Find where the given text appears and provide that cell's center as (X, Y) coordinate. 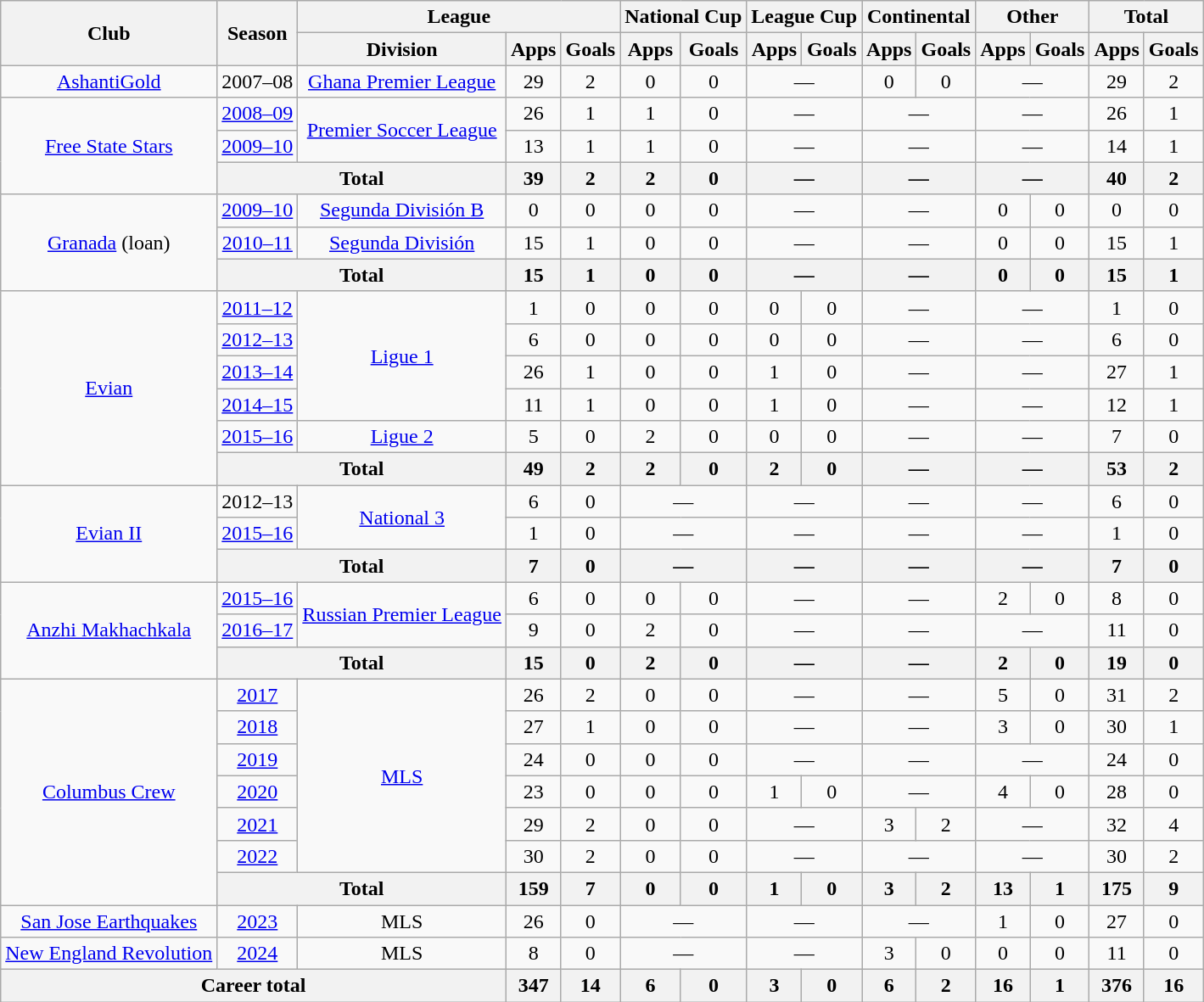
Other (1033, 17)
National Cup (684, 17)
19 (1117, 663)
Columbus Crew (109, 792)
2007–08 (258, 81)
2014–15 (258, 405)
2017 (258, 695)
31 (1117, 695)
National 3 (402, 518)
Ligue 2 (402, 437)
2024 (258, 954)
2010–11 (258, 243)
Evian (109, 388)
San Jose Earthquakes (109, 921)
Russian Premier League (402, 614)
2019 (258, 759)
12 (1117, 405)
Premier Soccer League (402, 130)
Evian II (109, 534)
2023 (258, 921)
376 (1117, 986)
2011–12 (258, 307)
28 (1117, 792)
2008–09 (258, 114)
40 (1117, 178)
Ligue 1 (402, 355)
53 (1117, 469)
32 (1117, 824)
Season (258, 33)
Granada (loan) (109, 243)
Division (402, 49)
Career total (254, 986)
49 (534, 469)
League Cup (804, 17)
2013–14 (258, 372)
2022 (258, 856)
2018 (258, 727)
159 (534, 888)
23 (534, 792)
2021 (258, 824)
New England Revolution (109, 954)
Free State Stars (109, 146)
347 (534, 986)
Continental (919, 17)
39 (534, 178)
AshantiGold (109, 81)
Ghana Premier League (402, 81)
175 (1117, 888)
Club (109, 33)
2016–17 (258, 630)
League (459, 17)
Segunda División (402, 243)
Anzhi Makhachkala (109, 630)
2020 (258, 792)
Segunda División B (402, 210)
